For the text-containing cell, return its midpoint in [X, Y] coordinate format. 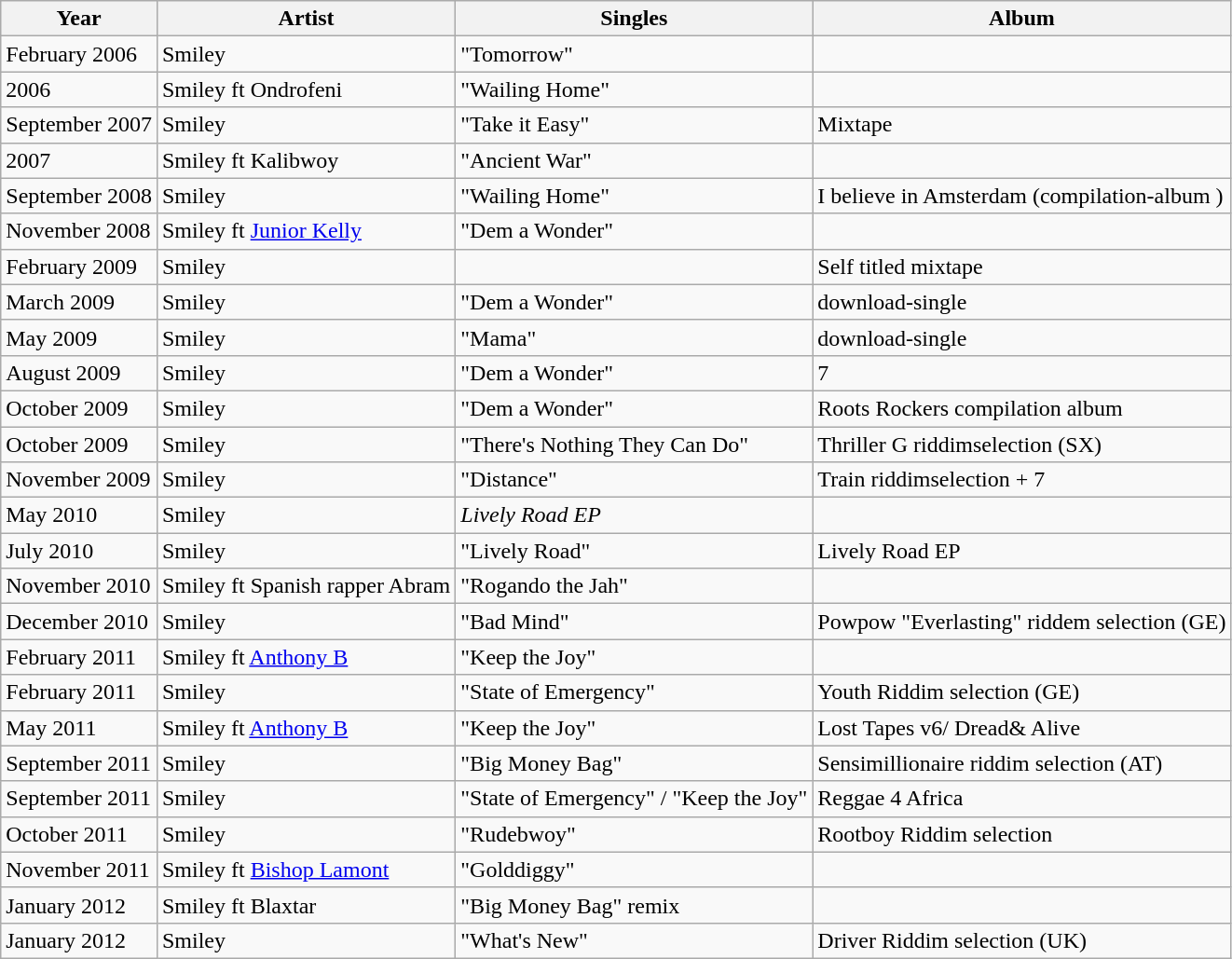
"Bad Mind" [634, 622]
May 2011 [79, 728]
"Mama" [634, 337]
Thriller G riddimselection (SX) [1021, 445]
2007 [79, 160]
"State of Emergency" [634, 692]
Roots Rockers compilation album [1021, 408]
Youth Riddim selection (GE) [1021, 692]
Album [1021, 19]
"Distance" [634, 480]
"Rogando the Jah" [634, 586]
Smiley ft Ondrofeni [306, 89]
Smiley ft Kalibwoy [306, 160]
I believe in Amsterdam (compilation-album ) [1021, 196]
"Rudebwoy" [634, 834]
"What's New" [634, 940]
Smiley ft Spanish rapper Abram [306, 586]
September 2007 [79, 125]
"Tomorrow" [634, 54]
"Lively Road" [634, 551]
August 2009 [79, 373]
2006 [79, 89]
May 2010 [79, 515]
7 [1021, 373]
Sensimillionaire riddim selection (AT) [1021, 763]
"Big Money Bag" [634, 763]
"Take it Easy" [634, 125]
Driver Riddim selection (UK) [1021, 940]
March 2009 [79, 302]
February 2006 [79, 54]
February 2009 [79, 267]
"Ancient War" [634, 160]
"Big Money Bag" remix [634, 905]
May 2009 [79, 337]
November 2009 [79, 480]
Train riddimselection + 7 [1021, 480]
Rootboy Riddim selection [1021, 834]
Smiley ft Bishop Lamont [306, 870]
Singles [634, 19]
Powpow "Everlasting" riddem selection (GE) [1021, 622]
Mixtape [1021, 125]
Reggae 4 Africa [1021, 799]
"There's Nothing They Can Do" [634, 445]
Smiley ft Blaxtar [306, 905]
December 2010 [79, 622]
"State of Emergency" / "Keep the Joy" [634, 799]
"Golddiggy" [634, 870]
November 2008 [79, 231]
Smiley ft Junior Kelly [306, 231]
November 2011 [79, 870]
October 2011 [79, 834]
Artist [306, 19]
July 2010 [79, 551]
September 2008 [79, 196]
Year [79, 19]
November 2010 [79, 586]
Self titled mixtape [1021, 267]
Lost Tapes v6/ Dread& Alive [1021, 728]
